For the text-containing cell, return its midpoint in (X, Y) coordinate format. 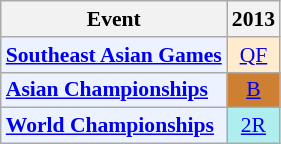
2R (254, 126)
World Championships (114, 126)
Asian Championships (114, 90)
2013 (254, 19)
QF (254, 55)
Event (114, 19)
Southeast Asian Games (114, 55)
B (254, 90)
